Pinpoint the cell where the given text exists, returning its [X, Y] midpoint coordinate. 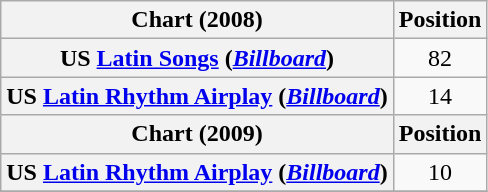
US Latin Songs (Billboard) [197, 58]
10 [440, 172]
Chart (2008) [197, 20]
82 [440, 58]
14 [440, 96]
Chart (2009) [197, 134]
